Detect which cell encompasses the target text, then output its [X, Y] center coordinate. 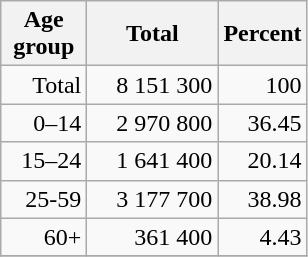
15–24 [44, 161]
38.98 [262, 199]
20.14 [262, 161]
25-59 [44, 199]
4.43 [262, 237]
Percent [262, 34]
0–14 [44, 123]
Age group [44, 34]
100 [262, 85]
36.45 [262, 123]
2 970 800 [152, 123]
1 641 400 [152, 161]
361 400 [152, 237]
8 151 300 [152, 85]
60+ [44, 237]
3 177 700 [152, 199]
